Capture the cell that displays the provided text and extract its [x, y] central coordinate. 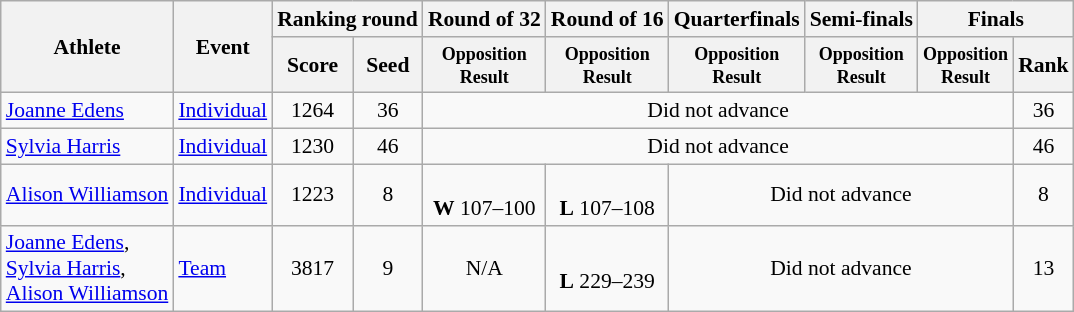
N/A [484, 268]
9 [388, 268]
Joanne Edens [88, 111]
Round of 32 [484, 19]
Joanne Edens,Sylvia Harris,Alison Williamson [88, 268]
L 229–239 [608, 268]
Sylvia Harris [88, 147]
Round of 16 [608, 19]
Seed [388, 65]
Alison Williamson [88, 194]
W 107–100 [484, 194]
L 107–108 [608, 194]
1223 [312, 194]
Ranking round [348, 19]
Quarterfinals [737, 19]
13 [1044, 268]
3817 [312, 268]
Athlete [88, 47]
Rank [1044, 65]
Score [312, 65]
Semi-finals [862, 19]
1264 [312, 111]
Finals [996, 19]
Team [222, 268]
1230 [312, 147]
Event [222, 47]
